Capture the cell that displays the provided text and extract its (X, Y) central coordinate. 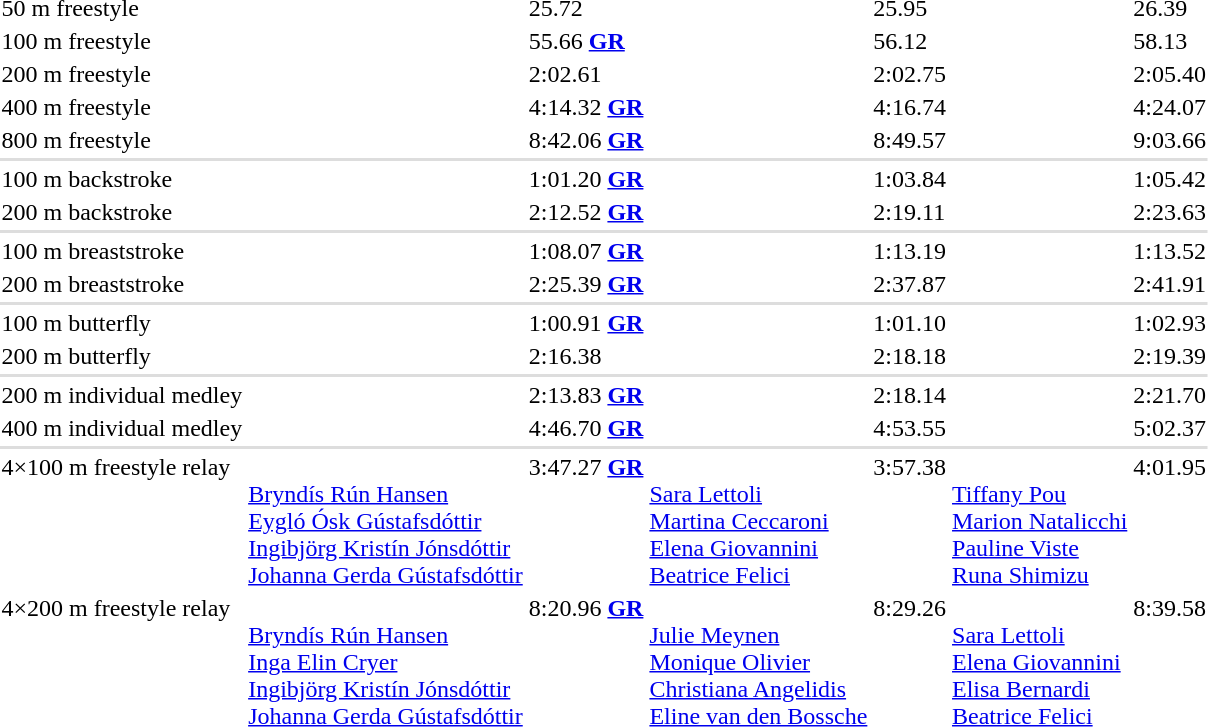
2:21.70 (1170, 395)
3:47.27 GR (586, 521)
4:53.55 (910, 428)
100 m freestyle (122, 41)
4×100 m freestyle relay (122, 521)
9:03.66 (1170, 140)
4:01.95 (1170, 521)
200 m individual medley (122, 395)
2:13.83 GR (586, 395)
4:14.32 GR (586, 107)
4:24.07 (1170, 107)
2:19.11 (910, 212)
8:49.57 (910, 140)
8:42.06 GR (586, 140)
1:02.93 (1170, 323)
Bryndís Rún HansenEygló Ósk GústafsdóttirIngibjörg Kristín Jónsdóttir Johanna Gerda Gústafsdóttir (386, 521)
2:37.87 (910, 284)
4:16.74 (910, 107)
100 m breaststroke (122, 251)
2:12.52 GR (586, 212)
1:00.91 GR (586, 323)
800 m freestyle (122, 140)
100 m butterfly (122, 323)
2:02.75 (910, 74)
Tiffany PouMarion NatalicchiPauline Viste Runa Shimizu (1040, 521)
1:08.07 GR (586, 251)
1:01.20 GR (586, 179)
200 m butterfly (122, 356)
5:02.37 (1170, 428)
400 m freestyle (122, 107)
1:13.52 (1170, 251)
1:03.84 (910, 179)
55.66 GR (586, 41)
2:16.38 (586, 356)
2:18.18 (910, 356)
1:01.10 (910, 323)
100 m backstroke (122, 179)
3:57.38 (910, 521)
200 m freestyle (122, 74)
2:05.40 (1170, 74)
58.13 (1170, 41)
1:05.42 (1170, 179)
2:23.63 (1170, 212)
400 m individual medley (122, 428)
2:41.91 (1170, 284)
2:02.61 (586, 74)
2:19.39 (1170, 356)
56.12 (910, 41)
2:25.39 GR (586, 284)
2:18.14 (910, 395)
Sara LettoliMartina Ceccaroni Elena GiovanniniBeatrice Felici (758, 521)
4:46.70 GR (586, 428)
200 m breaststroke (122, 284)
200 m backstroke (122, 212)
1:13.19 (910, 251)
